From the cell containing the given text, extract its center point as (X, Y) coordinate. 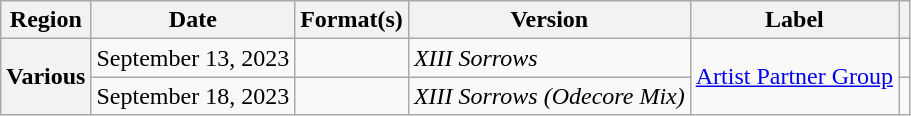
XIII Sorrows (Odecore Mix) (549, 96)
Date (193, 20)
Artist Partner Group (794, 77)
Region (46, 20)
Label (794, 20)
Format(s) (352, 20)
XIII Sorrows (549, 58)
Version (549, 20)
September 18, 2023 (193, 96)
Various (46, 77)
September 13, 2023 (193, 58)
